Search for the cell housing the specified text and yield its (x, y) center coordinate. 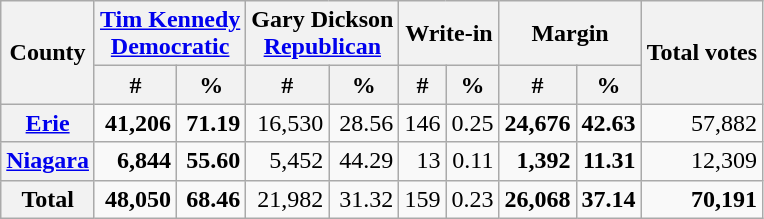
Write-in (449, 34)
5,452 (288, 161)
Niagara (48, 161)
21,982 (288, 199)
28.56 (364, 123)
0.25 (472, 123)
159 (422, 199)
13 (422, 161)
0.23 (472, 199)
26,068 (538, 199)
County (48, 52)
0.11 (472, 161)
31.32 (364, 199)
16,530 (288, 123)
57,882 (702, 123)
11.31 (608, 161)
37.14 (608, 199)
Total (48, 199)
Margin (570, 34)
Total votes (702, 52)
12,309 (702, 161)
44.29 (364, 161)
146 (422, 123)
48,050 (135, 199)
70,191 (702, 199)
71.19 (212, 123)
Tim KennedyDemocratic (170, 34)
6,844 (135, 161)
41,206 (135, 123)
24,676 (538, 123)
1,392 (538, 161)
68.46 (212, 199)
Gary DicksonRepublican (322, 34)
Erie (48, 123)
42.63 (608, 123)
55.60 (212, 161)
